Return the (X, Y) coordinate for the center point of the cell that contains the specified text.  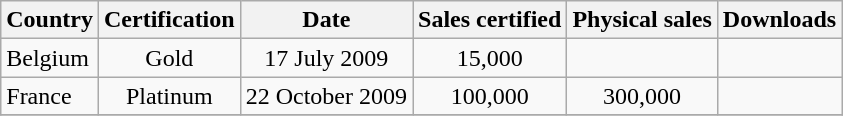
Sales certified (490, 20)
15,000 (490, 58)
Gold (169, 58)
Downloads (779, 20)
Belgium (50, 58)
Certification (169, 20)
France (50, 96)
17 July 2009 (326, 58)
Physical sales (642, 20)
Date (326, 20)
100,000 (490, 96)
300,000 (642, 96)
Platinum (169, 96)
Country (50, 20)
22 October 2009 (326, 96)
